Provide the (x, y) coordinate of the cell's center where the given text is located.  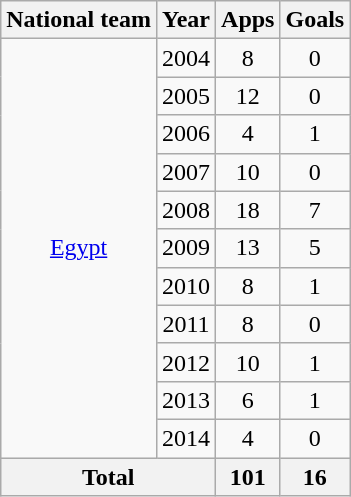
2009 (186, 248)
2006 (186, 134)
Egypt (79, 248)
2011 (186, 324)
16 (315, 477)
2010 (186, 286)
6 (248, 400)
2012 (186, 362)
5 (315, 248)
18 (248, 210)
Year (186, 20)
13 (248, 248)
7 (315, 210)
2005 (186, 96)
101 (248, 477)
Goals (315, 20)
2007 (186, 172)
Total (108, 477)
National team (79, 20)
2004 (186, 58)
Apps (248, 20)
12 (248, 96)
2014 (186, 438)
2013 (186, 400)
2008 (186, 210)
